Return [X, Y] of the center of cell containing provided text 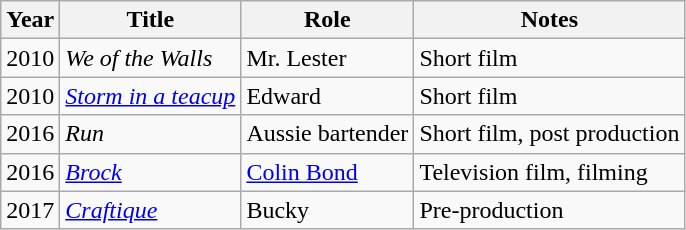
Run [150, 134]
Title [150, 20]
Television film, filming [550, 172]
Aussie bartender [328, 134]
Pre-production [550, 210]
Short film, post production [550, 134]
We of the Walls [150, 58]
2017 [30, 210]
Craftique [150, 210]
Year [30, 20]
Edward [328, 96]
Mr. Lester [328, 58]
Notes [550, 20]
Role [328, 20]
Brock [150, 172]
Storm in a teacup [150, 96]
Bucky [328, 210]
Colin Bond [328, 172]
